Output the [X, Y] coordinate of the center of the cell containing the given text.  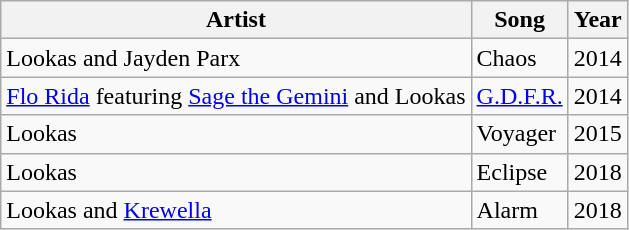
Eclipse [520, 172]
G.D.F.R. [520, 96]
2015 [598, 134]
Lookas and Krewella [236, 210]
Year [598, 20]
Artist [236, 20]
Song [520, 20]
Flo Rida featuring Sage the Gemini and Lookas [236, 96]
Lookas and Jayden Parx [236, 58]
Chaos [520, 58]
Voyager [520, 134]
Alarm [520, 210]
